Extract the [x, y] coordinate from the center of the cell holding the provided text.  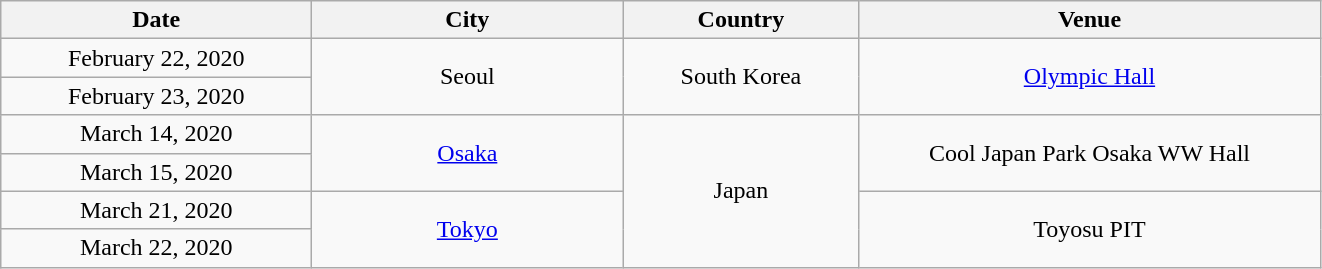
March 22, 2020 [156, 248]
Olympic Hall [1090, 77]
March 14, 2020 [156, 134]
Osaka [468, 153]
February 23, 2020 [156, 96]
City [468, 20]
March 15, 2020 [156, 172]
February 22, 2020 [156, 58]
Venue [1090, 20]
Seoul [468, 77]
Cool Japan Park Osaka WW Hall [1090, 153]
March 21, 2020 [156, 210]
Tokyo [468, 229]
Date [156, 20]
Toyosu PIT [1090, 229]
South Korea [741, 77]
Country [741, 20]
Japan [741, 191]
